Locate the cell with the specified text and output its [X, Y] center coordinate. 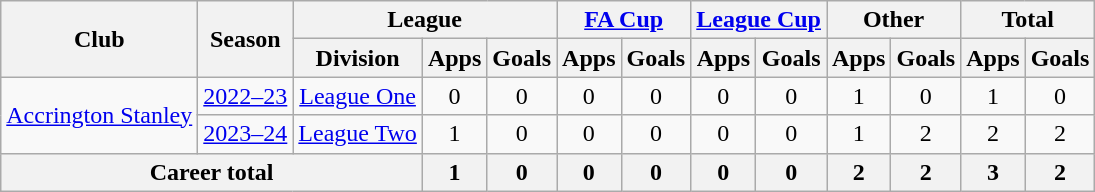
League Two [358, 134]
Club [100, 39]
2022–23 [246, 96]
Other [893, 20]
2023–24 [246, 134]
Total [1028, 20]
Division [358, 58]
Accrington Stanley [100, 115]
League Cup [759, 20]
3 [993, 172]
FA Cup [624, 20]
League [425, 20]
Career total [212, 172]
Season [246, 39]
League One [358, 96]
